Return [x, y] of the center of cell containing provided text 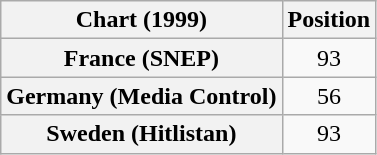
Sweden (Hitlistan) [142, 134]
56 [329, 96]
Chart (1999) [142, 20]
Germany (Media Control) [142, 96]
France (SNEP) [142, 58]
Position [329, 20]
